Capture the cell that displays the provided text and extract its (x, y) central coordinate. 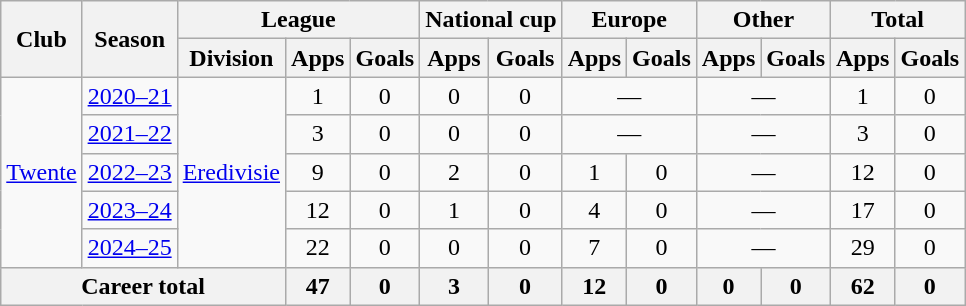
Twente (42, 172)
47 (318, 286)
Europe (629, 20)
Total (898, 20)
Other (763, 20)
2 (454, 172)
62 (863, 286)
2022–23 (130, 172)
Season (130, 39)
2021–22 (130, 134)
Club (42, 39)
Career total (144, 286)
2020–21 (130, 96)
9 (318, 172)
17 (863, 210)
29 (863, 248)
22 (318, 248)
Eredivisie (231, 172)
4 (594, 210)
League (298, 20)
2023–24 (130, 210)
National cup (491, 20)
2024–25 (130, 248)
7 (594, 248)
Division (231, 58)
